Pinpoint the cell where the given text exists, returning its (x, y) midpoint coordinate. 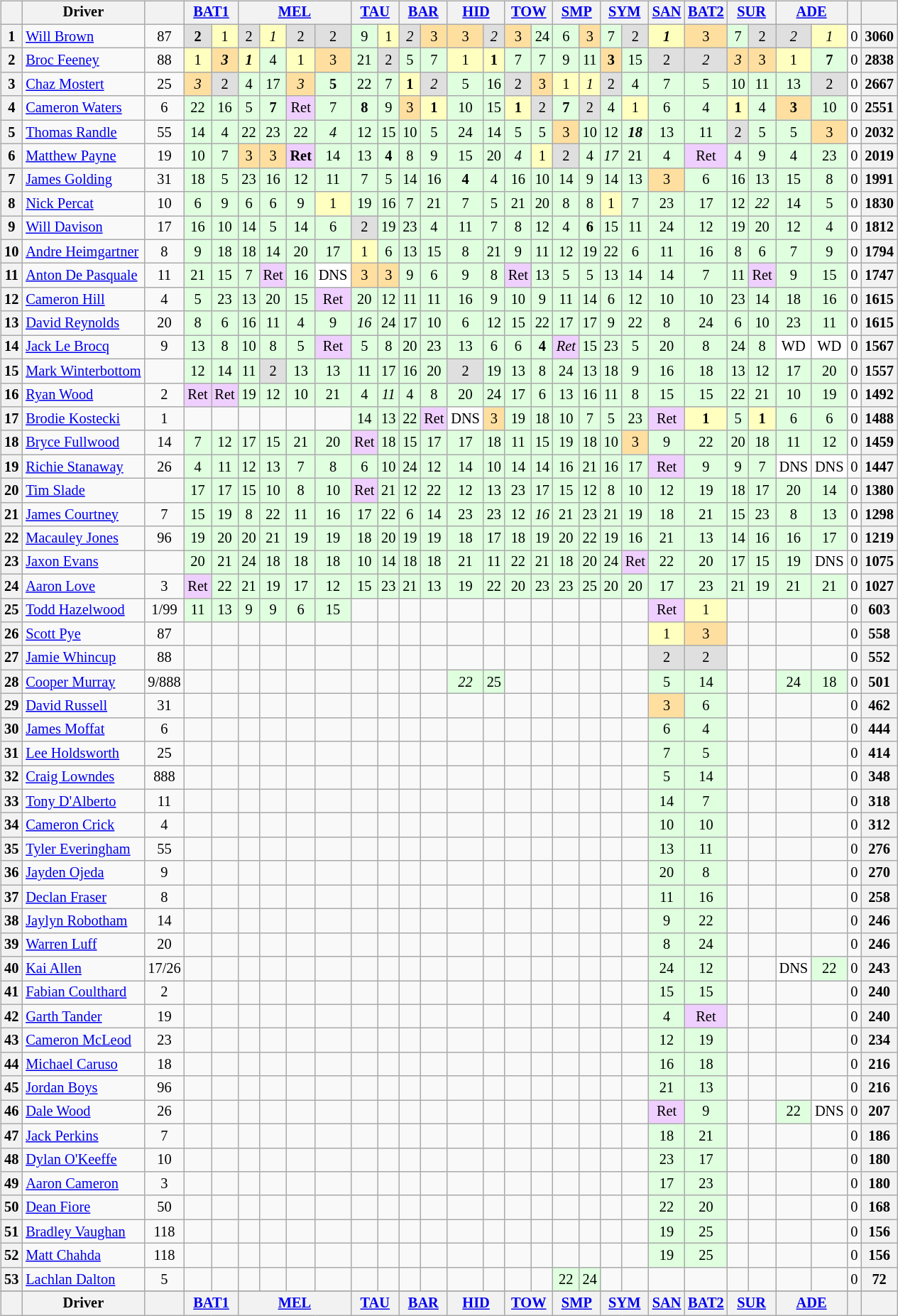
Lee Holdsworth (83, 754)
40 (11, 969)
Bryce Fullwood (83, 442)
17/26 (164, 969)
James Moffat (83, 729)
Anton De Pasquale (83, 276)
Craig Lowndes (83, 778)
Matthew Payne (83, 156)
Warren Luff (83, 945)
234 (879, 1040)
27 (11, 658)
1447 (879, 467)
1492 (879, 395)
168 (879, 1207)
46 (11, 1112)
Aaron Love (83, 586)
Thomas Randle (83, 132)
51 (11, 1231)
2667 (879, 85)
49 (11, 1184)
186 (879, 1136)
Cameron Waters (83, 108)
Todd Hazelwood (83, 610)
888 (164, 778)
Dean Fiore (83, 1207)
1747 (879, 276)
1219 (879, 538)
1830 (879, 204)
1027 (879, 586)
2838 (879, 60)
Cameron McLeod (83, 1040)
270 (879, 873)
2032 (879, 132)
Broc Feeney (83, 60)
Will Davison (83, 228)
9/888 (164, 682)
Andre Heimgartner (83, 251)
414 (879, 754)
Nick Percat (83, 204)
30 (11, 729)
1075 (879, 562)
72 (879, 1279)
James Golding (83, 180)
258 (879, 897)
35 (11, 849)
53 (11, 1279)
1557 (879, 371)
312 (879, 825)
348 (879, 778)
1567 (879, 347)
45 (11, 1088)
Scott Pye (83, 634)
52 (11, 1256)
Jack Perkins (83, 1136)
Tony D'Alberto (83, 801)
558 (879, 634)
243 (879, 969)
Garth Tander (83, 1016)
Jayden Ojeda (83, 873)
Ryan Wood (83, 395)
Jack Le Brocq (83, 347)
42 (11, 1016)
41 (11, 993)
Tim Slade (83, 491)
3060 (879, 36)
Fabian Coulthard (83, 993)
Declan Fraser (83, 897)
33 (11, 801)
43 (11, 1040)
34 (11, 825)
Matt Chahda (83, 1256)
Kai Allen (83, 969)
318 (879, 801)
Aaron Cameron (83, 1184)
Jaylyn Robotham (83, 921)
1380 (879, 491)
2551 (879, 108)
Mark Winterbottom (83, 371)
1/99 (164, 610)
207 (879, 1112)
Macauley Jones (83, 538)
444 (879, 729)
47 (11, 1136)
1298 (879, 514)
Cooper Murray (83, 682)
Cameron Crick (83, 825)
2019 (879, 156)
Lachlan Dalton (83, 1279)
1794 (879, 251)
37 (11, 897)
44 (11, 1065)
1459 (879, 442)
603 (879, 610)
276 (879, 849)
Will Brown (83, 36)
Jamie Whincup (83, 658)
Tyler Everingham (83, 849)
552 (879, 658)
39 (11, 945)
28 (11, 682)
Michael Caruso (83, 1065)
1991 (879, 180)
38 (11, 921)
1488 (879, 419)
Jaxon Evans (83, 562)
James Courtney (83, 514)
Brodie Kostecki (83, 419)
32 (11, 778)
29 (11, 706)
Dylan O'Keeffe (83, 1160)
Bradley Vaughan (83, 1231)
48 (11, 1160)
462 (879, 706)
Jordan Boys (83, 1088)
501 (879, 682)
Chaz Mostert (83, 85)
1812 (879, 228)
Richie Stanaway (83, 467)
David Reynolds (83, 323)
David Russell (83, 706)
36 (11, 873)
Dale Wood (83, 1112)
Cameron Hill (83, 300)
